Determine the (x, y) coordinate at the center of the cell enclosing the given text.  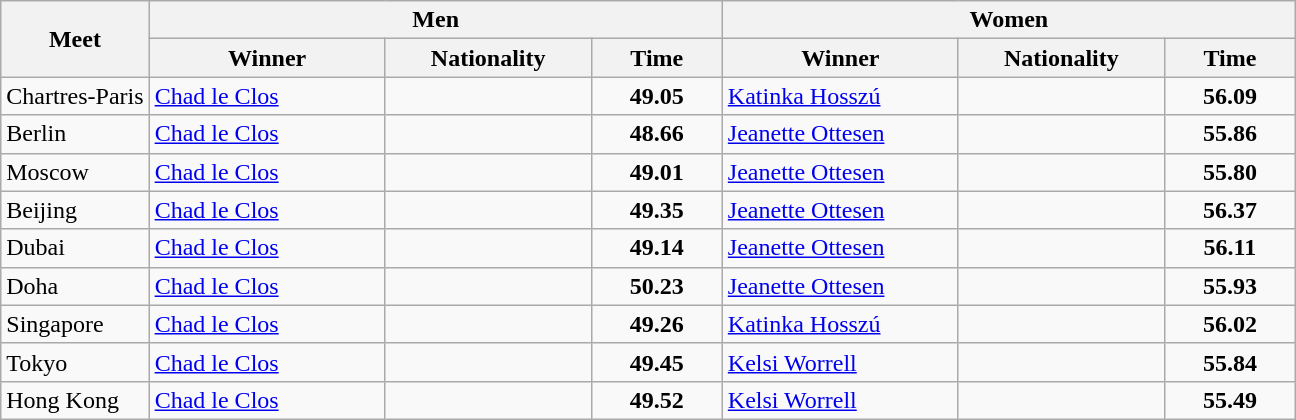
49.52 (656, 400)
56.37 (1230, 210)
55.93 (1230, 286)
49.35 (656, 210)
Tokyo (75, 362)
Men (436, 20)
Hong Kong (75, 400)
48.66 (656, 134)
49.45 (656, 362)
55.49 (1230, 400)
49.01 (656, 172)
Women (1008, 20)
55.84 (1230, 362)
Chartres-Paris (75, 96)
55.86 (1230, 134)
56.09 (1230, 96)
56.11 (1230, 248)
Moscow (75, 172)
55.80 (1230, 172)
Doha (75, 286)
Singapore (75, 324)
49.14 (656, 248)
Meet (75, 39)
Berlin (75, 134)
Dubai (75, 248)
49.05 (656, 96)
56.02 (1230, 324)
Beijing (75, 210)
49.26 (656, 324)
50.23 (656, 286)
